Extract the (X, Y) coordinate from the center of the cell holding the provided text.  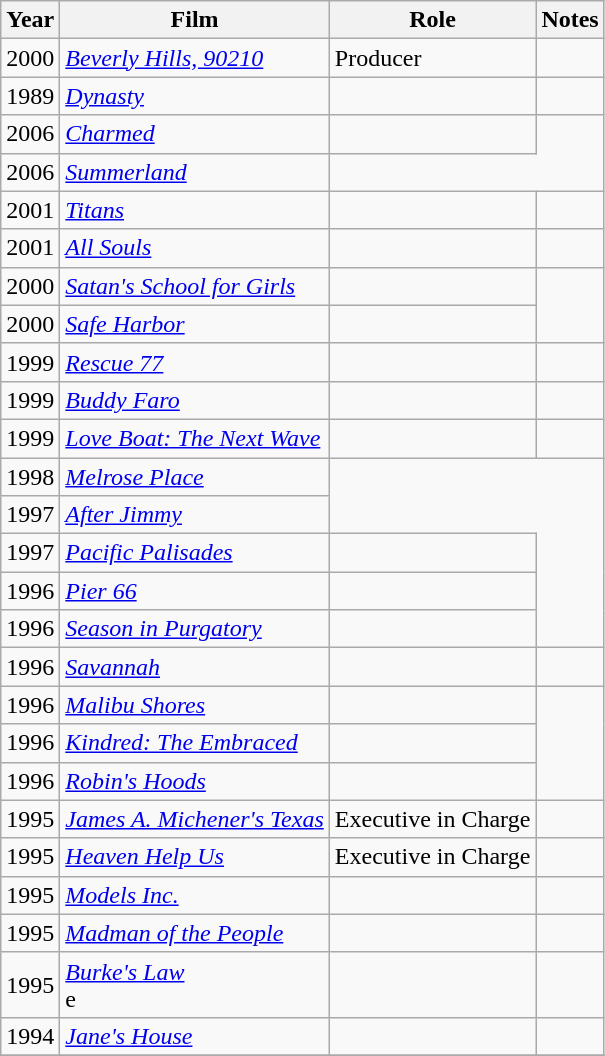
1998 (30, 477)
Melrose Place (194, 477)
Rescue 77 (194, 362)
Safe Harbor (194, 324)
Heaven Help Us (194, 857)
Summerland (194, 172)
Notes (570, 20)
Dynasty (194, 96)
James A. Michener's Texas (194, 819)
Pier 66 (194, 591)
Love Boat: The Next Wave (194, 438)
Models Inc. (194, 895)
Year (30, 20)
Pacific Palisades (194, 553)
All Souls (194, 248)
Satan's School for Girls (194, 286)
Savannah (194, 667)
Burke's Lawe (194, 984)
Beverly Hills, 90210 (194, 58)
Role (432, 20)
Kindred: The Embraced (194, 743)
After Jimmy (194, 515)
Malibu Shores (194, 705)
Madman of the People (194, 933)
Film (194, 20)
1994 (30, 1036)
Season in Purgatory (194, 629)
Buddy Faro (194, 400)
Charmed (194, 134)
Titans (194, 210)
1989 (30, 96)
Jane's House (194, 1036)
Robin's Hoods (194, 781)
Producer (432, 58)
